Extract the (x, y) coordinate from the center of the cell holding the provided text.  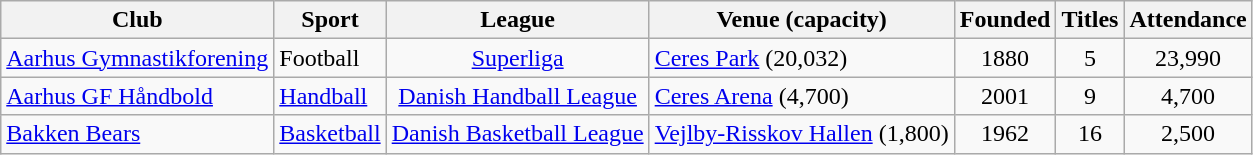
Venue (capacity) (802, 20)
9 (1090, 96)
Danish Basketball League (518, 134)
2001 (1005, 96)
Club (138, 20)
League (518, 20)
4,700 (1188, 96)
Ceres Park (20,032) (802, 58)
2,500 (1188, 134)
Danish Handball League (518, 96)
1962 (1005, 134)
Titles (1090, 20)
23,990 (1188, 58)
Aarhus GF Håndbold (138, 96)
1880 (1005, 58)
Handball (330, 96)
5 (1090, 58)
Sport (330, 20)
Aarhus Gymnastikforening (138, 58)
Superliga (518, 58)
Bakken Bears (138, 134)
Basketball (330, 134)
Founded (1005, 20)
16 (1090, 134)
Football (330, 58)
Vejlby-Risskov Hallen (1,800) (802, 134)
Attendance (1188, 20)
Ceres Arena (4,700) (802, 96)
